Locate the cell with the specified text and output its [x, y] center coordinate. 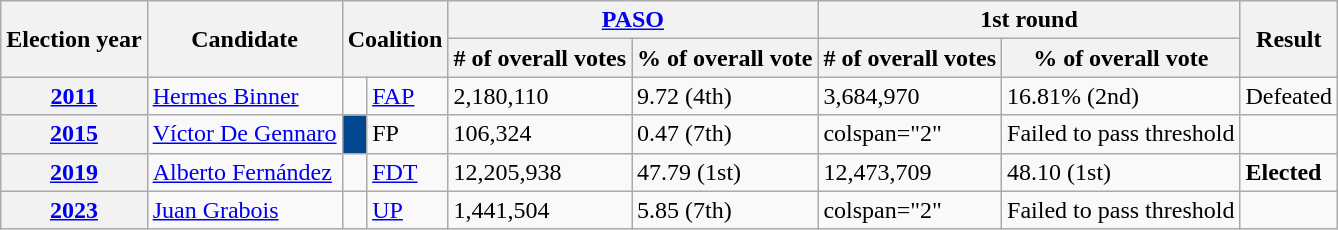
12,205,938 [540, 172]
Juan Grabois [244, 210]
2011 [74, 96]
Result [1289, 39]
UP [408, 210]
Election year [74, 39]
47.79 (1st) [725, 172]
9.72 (4th) [725, 96]
Defeated [1289, 96]
Elected [1289, 172]
Víctor De Gennaro [244, 134]
2019 [74, 172]
FAP [408, 96]
FP [408, 134]
Candidate [244, 39]
12,473,709 [910, 172]
106,324 [540, 134]
16.81% (2nd) [1121, 96]
PASO [633, 20]
2,180,110 [540, 96]
2015 [74, 134]
Alberto Fernández [244, 172]
5.85 (7th) [725, 210]
1,441,504 [540, 210]
Hermes Binner [244, 96]
3,684,970 [910, 96]
Coalition [395, 39]
0.47 (7th) [725, 134]
48.10 (1st) [1121, 172]
2023 [74, 210]
1st round [1029, 20]
FDT [408, 172]
